Scan for the cell matching the given text and deliver its [x, y] coordinate at center. 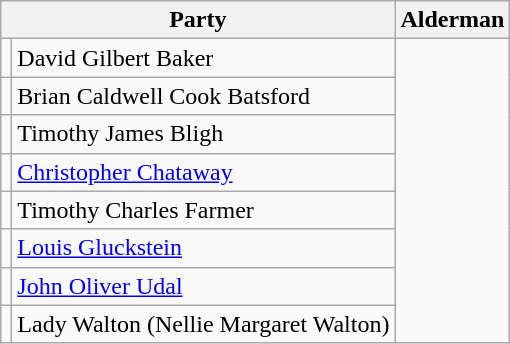
Louis Gluckstein [204, 248]
John Oliver Udal [204, 286]
Lady Walton (Nellie Margaret Walton) [204, 324]
Brian Caldwell Cook Batsford [204, 96]
David Gilbert Baker [204, 58]
Christopher Chataway [204, 172]
Party [198, 20]
Timothy James Bligh [204, 134]
Alderman [452, 20]
Timothy Charles Farmer [204, 210]
